Identify which cell holds the provided text, then report its [x, y] central coordinate. 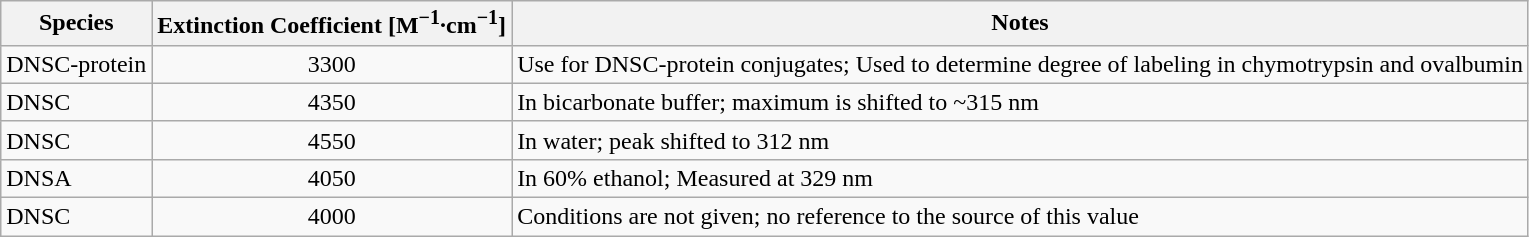
4050 [332, 178]
Notes [1020, 24]
Extinction Coefficient [M−1·cm−1] [332, 24]
4550 [332, 140]
Conditions are not given; no reference to the source of this value [1020, 217]
In bicarbonate buffer; maximum is shifted to ~315 nm [1020, 102]
3300 [332, 64]
DNSC-protein [76, 64]
In 60% ethanol; Measured at 329 nm [1020, 178]
4350 [332, 102]
In water; peak shifted to 312 nm [1020, 140]
Use for DNSC-protein conjugates; Used to determine degree of labeling in chymotrypsin and ovalbumin [1020, 64]
DNSA [76, 178]
4000 [332, 217]
Species [76, 24]
